Pinpoint the cell where the given text exists, returning its [x, y] midpoint coordinate. 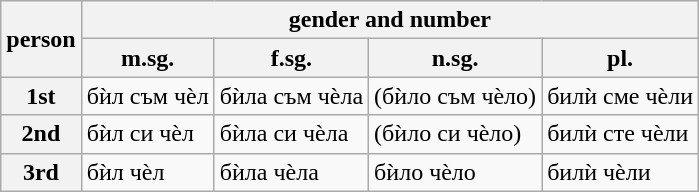
билѝ сте чѐли [620, 134]
билѝ сме чѐли [620, 96]
(бѝлo съм чѐлo) [456, 96]
бѝл си чѐл [148, 134]
(бѝлo си чѐлo) [456, 134]
бѝл чѐл [148, 172]
бѝлa си чѐлa [291, 134]
pl. [620, 58]
бѝлa съм чѐлa [291, 96]
f.sg. [291, 58]
бѝлa чѐлa [291, 172]
person [41, 39]
бѝл съм чѐл [148, 96]
бѝлo чѐлo [456, 172]
3rd [41, 172]
gender and number [390, 20]
n.sg. [456, 58]
1st [41, 96]
m.sg. [148, 58]
билѝ чѐли [620, 172]
2nd [41, 134]
